Pinpoint the cell where the given text exists, returning its (X, Y) midpoint coordinate. 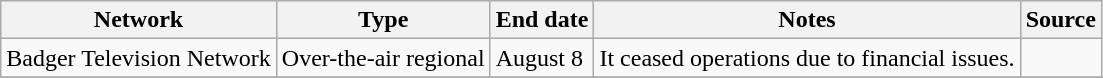
Notes (807, 20)
Source (1060, 20)
Over-the-air regional (383, 58)
Network (139, 20)
Type (383, 20)
August 8 (542, 58)
Badger Television Network (139, 58)
End date (542, 20)
It ceased operations due to financial issues. (807, 58)
